Extract the (x, y) coordinate from the center of the cell holding the provided text.  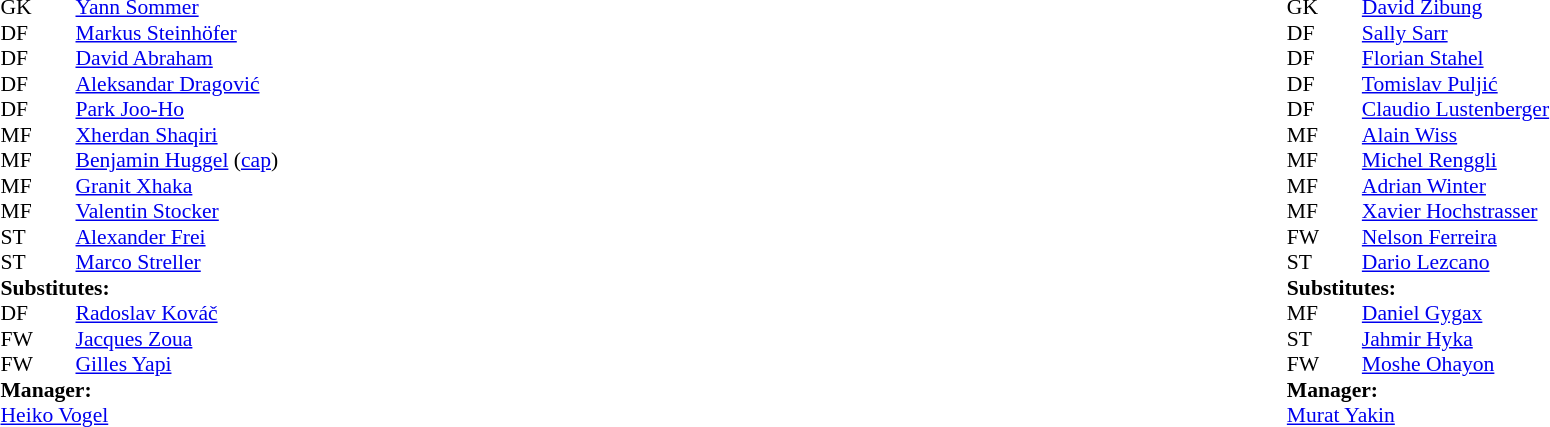
Markus Steinhöfer (178, 33)
Dario Lezcano (1456, 263)
Aleksandar Dragović (178, 84)
David Abraham (178, 59)
Adrian Winter (1456, 186)
Florian Stahel (1456, 59)
Xavier Hochstrasser (1456, 211)
Park Joo-Ho (178, 109)
Daniel Gygax (1456, 313)
Sally Sarr (1456, 33)
Nelson Ferreira (1456, 237)
Marco Streller (178, 263)
Radoslav Kováč (178, 313)
Granit Xhaka (178, 186)
Xherdan Shaqiri (178, 135)
Michel Renggli (1456, 161)
Jacques Zoua (178, 339)
Alexander Frei (178, 237)
Valentin Stocker (178, 211)
Gilles Yapi (178, 365)
Moshe Ohayon (1456, 365)
Alain Wiss (1456, 135)
Tomislav Puljić (1456, 84)
Benjamin Huggel (cap) (178, 161)
Jahmir Hyka (1456, 339)
Claudio Lustenberger (1456, 109)
